Detect which cell encompasses the target text, then output its (x, y) center coordinate. 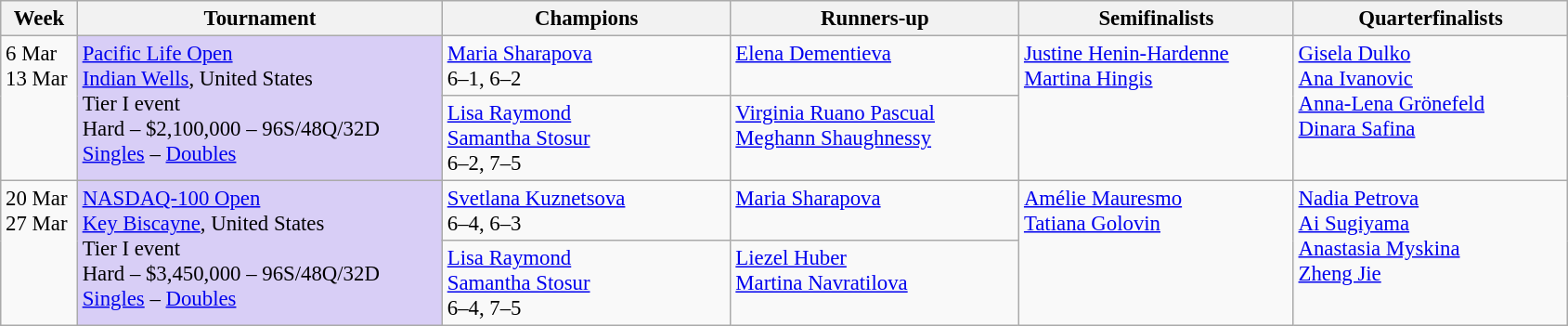
Justine Henin-Hardenne Martina Hingis (1157, 109)
Runners-up (875, 19)
Lisa Raymond Samantha Stosur 6–4, 7–5 (587, 283)
Nadia Petrova Ai Sugiyama Anastasia Myskina Zheng Jie (1431, 254)
Svetlana Kuznetsova6–4, 6–3 (587, 212)
Lisa Raymond Samantha Stosur 6–2, 7–5 (587, 138)
Tournament (260, 19)
Week (39, 19)
Virginia Ruano Pascual Meghann Shaughnessy (875, 138)
Liezel Huber Martina Navratilova (875, 283)
Quarterfinalists (1431, 19)
6 Mar13 Mar (39, 109)
Maria Sharapova6–1, 6–2 (587, 67)
Gisela Dulko Ana Ivanovic Anna-Lena Grönefeld Dinara Safina (1431, 109)
NASDAQ-100 Open Key Biscayne, United States Tier I event Hard – $3,450,000 – 96S/48Q/32DSingles – Doubles (260, 254)
Amélie Mauresmo Tatiana Golovin (1157, 254)
Champions (587, 19)
Elena Dementieva (875, 67)
Semifinalists (1157, 19)
20 Mar27 Mar (39, 254)
Pacific Life Open Indian Wells, United States Tier I event Hard – $2,100,000 – 96S/48Q/32DSingles – Doubles (260, 109)
Maria Sharapova (875, 212)
